Detect which cell encompasses the target text, then output its (x, y) center coordinate. 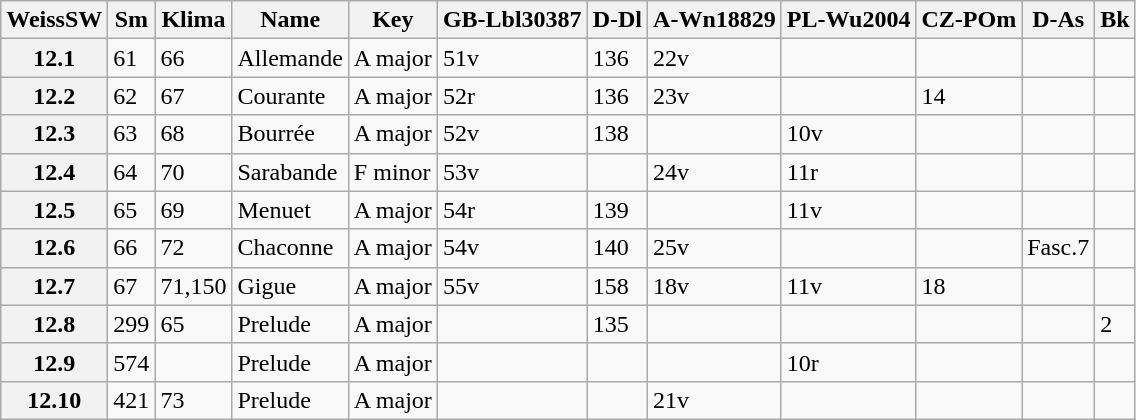
14 (969, 96)
52r (512, 96)
139 (617, 210)
12.9 (54, 362)
61 (132, 58)
Klima (194, 20)
Bk (1115, 20)
63 (132, 134)
2 (1115, 324)
12.7 (54, 286)
PL-Wu2004 (848, 20)
Gigue (290, 286)
68 (194, 134)
12.10 (54, 400)
22v (715, 58)
12.1 (54, 58)
71,150 (194, 286)
WeissSW (54, 20)
D-As (1058, 20)
574 (132, 362)
Bourrée (290, 134)
54v (512, 248)
62 (132, 96)
GB-Lbl30387 (512, 20)
12.8 (54, 324)
24v (715, 172)
138 (617, 134)
12.5 (54, 210)
10v (848, 134)
64 (132, 172)
69 (194, 210)
D-Dl (617, 20)
Sarabande (290, 172)
Courante (290, 96)
Chaconne (290, 248)
421 (132, 400)
72 (194, 248)
135 (617, 324)
12.3 (54, 134)
54r (512, 210)
51v (512, 58)
18v (715, 286)
299 (132, 324)
A-Wn18829 (715, 20)
52v (512, 134)
Menuet (290, 210)
53v (512, 172)
12.4 (54, 172)
18 (969, 286)
Name (290, 20)
23v (715, 96)
Sm (132, 20)
21v (715, 400)
CZ-POm (969, 20)
70 (194, 172)
Allemande (290, 58)
73 (194, 400)
Fasc.7 (1058, 248)
140 (617, 248)
11r (848, 172)
158 (617, 286)
10r (848, 362)
55v (512, 286)
25v (715, 248)
Key (392, 20)
12.2 (54, 96)
F minor (392, 172)
12.6 (54, 248)
